From the cell containing the given text, extract its center point as (x, y) coordinate. 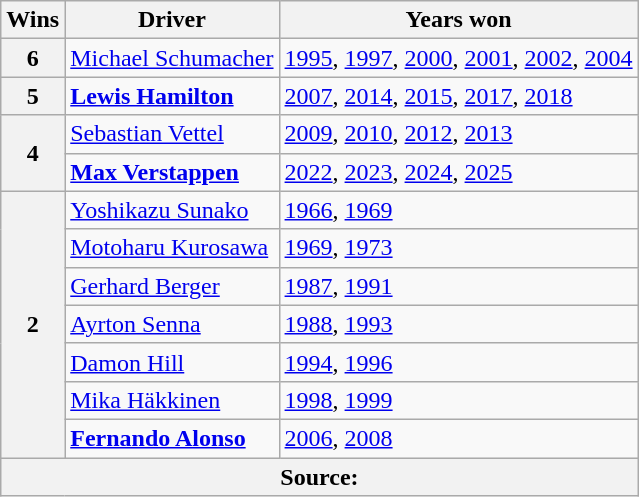
Damon Hill (172, 362)
1994, 1996 (458, 362)
2 (33, 324)
Fernando Alonso (172, 438)
Source: (320, 477)
1966, 1969 (458, 210)
Gerhard Berger (172, 286)
1988, 1993 (458, 324)
2022, 2023, 2024, 2025 (458, 172)
Lewis Hamilton (172, 96)
2009, 2010, 2012, 2013 (458, 134)
1998, 1999 (458, 400)
Max Verstappen (172, 172)
5 (33, 96)
Ayrton Senna (172, 324)
6 (33, 58)
Mika Häkkinen (172, 400)
2007, 2014, 2015, 2017, 2018 (458, 96)
Michael Schumacher (172, 58)
1969, 1973 (458, 248)
2006, 2008 (458, 438)
Driver (172, 20)
Sebastian Vettel (172, 134)
1995, 1997, 2000, 2001, 2002, 2004 (458, 58)
Yoshikazu Sunako (172, 210)
Motoharu Kurosawa (172, 248)
Wins (33, 20)
4 (33, 153)
1987, 1991 (458, 286)
Years won (458, 20)
